Identify which cell holds the provided text, then report its (x, y) central coordinate. 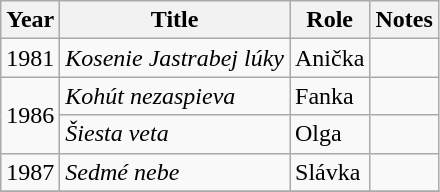
Olga (330, 134)
Šiesta veta (175, 134)
1981 (30, 58)
Anička (330, 58)
Kosenie Jastrabej lúky (175, 58)
Title (175, 20)
Fanka (330, 96)
1986 (30, 115)
Role (330, 20)
Slávka (330, 172)
1987 (30, 172)
Notes (404, 20)
Sedmé nebe (175, 172)
Kohút nezaspieva (175, 96)
Year (30, 20)
